Return [x, y] of the center of cell containing provided text 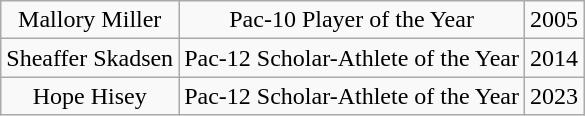
Sheaffer Skadsen [90, 58]
2014 [554, 58]
2023 [554, 96]
Hope Hisey [90, 96]
Pac-10 Player of the Year [352, 20]
Mallory Miller [90, 20]
2005 [554, 20]
